For the text-containing cell, return its midpoint in [x, y] coordinate format. 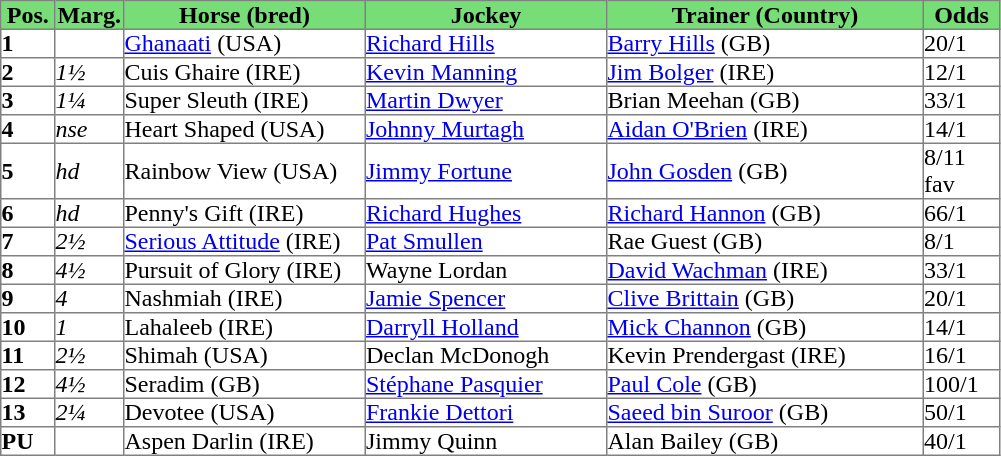
Richard Hughes [486, 213]
Brian Meehan (GB) [765, 100]
8/1 [961, 241]
66/1 [961, 213]
Trainer (Country) [765, 15]
Paul Cole (GB) [765, 384]
50/1 [961, 412]
Kevin Manning [486, 72]
Seradim (GB) [245, 384]
Devotee (USA) [245, 412]
Pos. [28, 15]
Wayne Lordan [486, 270]
Shimah (USA) [245, 355]
16/1 [961, 355]
40/1 [961, 441]
Jimmy Fortune [486, 171]
John Gosden (GB) [765, 171]
Heart Shaped (USA) [245, 129]
PU [28, 441]
Frankie Dettori [486, 412]
Alan Bailey (GB) [765, 441]
Jim Bolger (IRE) [765, 72]
Martin Dwyer [486, 100]
1½ [90, 72]
Rainbow View (USA) [245, 171]
Jockey [486, 15]
Serious Attitude (IRE) [245, 241]
11 [28, 355]
Stéphane Pasquier [486, 384]
Odds [961, 15]
8/11 fav [961, 171]
Saeed bin Suroor (GB) [765, 412]
7 [28, 241]
Pursuit of Glory (IRE) [245, 270]
13 [28, 412]
2¼ [90, 412]
Lahaleeb (IRE) [245, 327]
2 [28, 72]
Aidan O'Brien (IRE) [765, 129]
Jamie Spencer [486, 298]
12 [28, 384]
100/1 [961, 384]
12/1 [961, 72]
9 [28, 298]
Marg. [90, 15]
Richard Hannon (GB) [765, 213]
Aspen Darlin (IRE) [245, 441]
Declan McDonogh [486, 355]
Penny's Gift (IRE) [245, 213]
5 [28, 171]
Jimmy Quinn [486, 441]
Super Sleuth (IRE) [245, 100]
3 [28, 100]
10 [28, 327]
Rae Guest (GB) [765, 241]
Darryll Holland [486, 327]
Cuis Ghaire (IRE) [245, 72]
Johnny Murtagh [486, 129]
Horse (bred) [245, 15]
Clive Brittain (GB) [765, 298]
Mick Channon (GB) [765, 327]
6 [28, 213]
Nashmiah (IRE) [245, 298]
8 [28, 270]
David Wachman (IRE) [765, 270]
Pat Smullen [486, 241]
nse [90, 129]
Barry Hills (GB) [765, 43]
Ghanaati (USA) [245, 43]
1¼ [90, 100]
Richard Hills [486, 43]
Kevin Prendergast (IRE) [765, 355]
